From the cell containing the given text, extract its center point as (X, Y) coordinate. 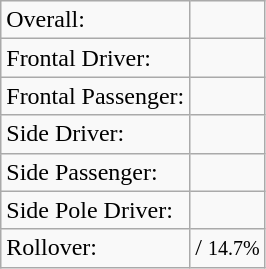
Frontal Passenger: (96, 96)
Side Passenger: (96, 172)
Rollover: (96, 248)
Side Pole Driver: (96, 210)
Frontal Driver: (96, 58)
/ 14.7% (228, 248)
Side Driver: (96, 134)
Overall: (96, 20)
